Search for the cell housing the specified text and yield its [X, Y] center coordinate. 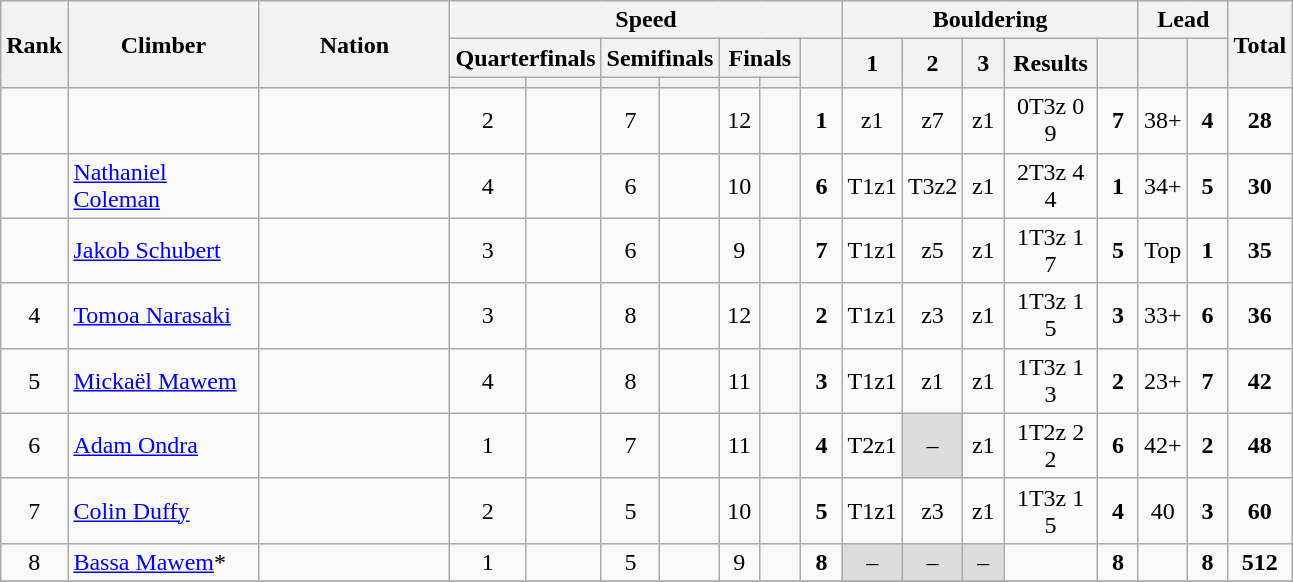
60 [1260, 510]
Rank [34, 44]
42 [1260, 380]
T2z1 [872, 446]
Tomoa Narasaki [164, 316]
40 [1162, 510]
Nathaniel Coleman [164, 186]
Bassa Mawem* [164, 562]
1T2z 2 2 [1051, 446]
34+ [1162, 186]
Jakob Schubert [164, 250]
T3z2 [932, 186]
Speed [646, 20]
Finals [760, 58]
Top [1162, 250]
Colin Duffy [164, 510]
1T3z 1 3 [1051, 380]
38+ [1162, 120]
Quarterfinals [526, 58]
28 [1260, 120]
0T3z 0 9 [1051, 120]
512 [1260, 562]
Total [1260, 44]
Lead [1183, 20]
1T3z 1 7 [1051, 250]
42+ [1162, 446]
Adam Ondra [164, 446]
Mickaël Mawem [164, 380]
2T3z 4 4 [1051, 186]
36 [1260, 316]
23+ [1162, 380]
Nation [354, 44]
z7 [932, 120]
33+ [1162, 316]
35 [1260, 250]
Climber [164, 44]
30 [1260, 186]
48 [1260, 446]
Semifinals [660, 58]
z5 [932, 250]
Results [1051, 64]
Bouldering [990, 20]
